Pinpoint the cell where the given text exists, returning its (x, y) midpoint coordinate. 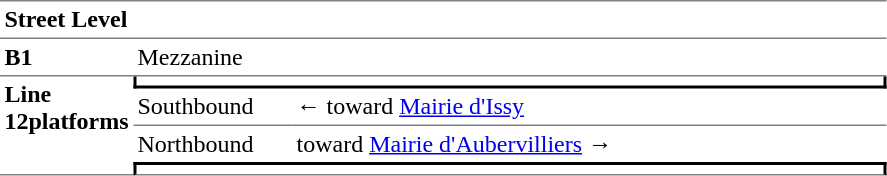
Line 12platforms (66, 126)
← toward Mairie d'Issy (589, 107)
B1 (66, 58)
Street Level (443, 20)
toward Mairie d'Aubervilliers → (589, 144)
Mezzanine (510, 58)
Northbound (212, 144)
Southbound (212, 107)
